Return [x, y] of the center of cell containing provided text 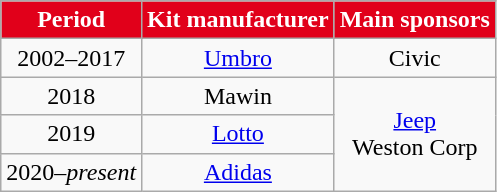
Period [72, 20]
Mawin [238, 96]
Main sponsors [414, 20]
2002–2017 [72, 58]
Civic [414, 58]
2018 [72, 96]
2020–present [72, 172]
Jeep Weston Corp [414, 134]
2019 [72, 134]
Kit manufacturer [238, 20]
Lotto [238, 134]
Umbro [238, 58]
Adidas [238, 172]
